Extract the [x, y] coordinate from the center of the cell holding the provided text.  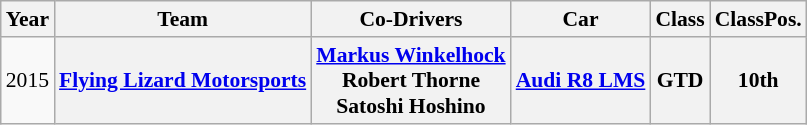
2015 [28, 80]
Markus Winkelhock Robert Thorne Satoshi Hoshino [410, 80]
Team [182, 19]
Car [581, 19]
Year [28, 19]
Audi R8 LMS [581, 80]
GTD [680, 80]
Flying Lizard Motorsports [182, 80]
Co-Drivers [410, 19]
ClassPos. [758, 19]
10th [758, 80]
Class [680, 19]
